Scan for the cell matching the given text and deliver its (x, y) coordinate at center. 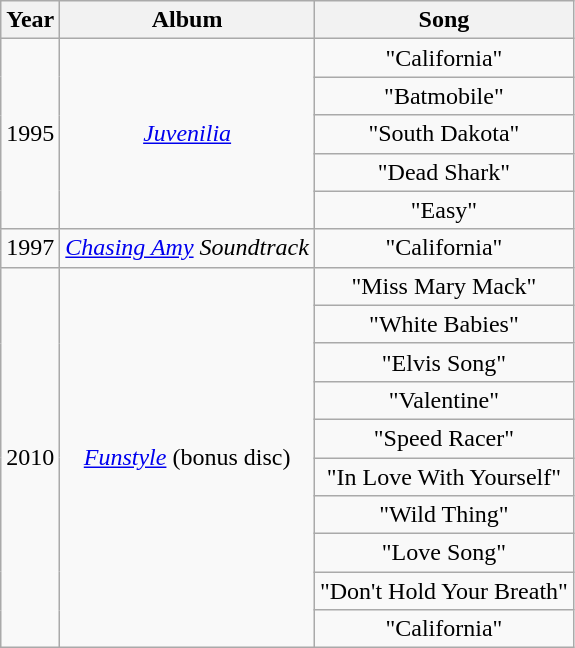
Song (444, 20)
"Don't Hold Your Breath" (444, 591)
"Dead Shark" (444, 172)
1995 (30, 134)
Juvenilia (188, 134)
"South Dakota" (444, 134)
"Wild Thing" (444, 515)
1997 (30, 248)
"Love Song" (444, 553)
"Batmobile" (444, 96)
"In Love With Yourself" (444, 477)
"Miss Mary Mack" (444, 286)
"Valentine" (444, 400)
Album (188, 20)
Year (30, 20)
Chasing Amy Soundtrack (188, 248)
"White Babies" (444, 324)
2010 (30, 458)
"Elvis Song" (444, 362)
"Speed Racer" (444, 438)
Funstyle (bonus disc) (188, 458)
"Easy" (444, 210)
